Determine the (x, y) coordinate at the center of the cell enclosing the given text.  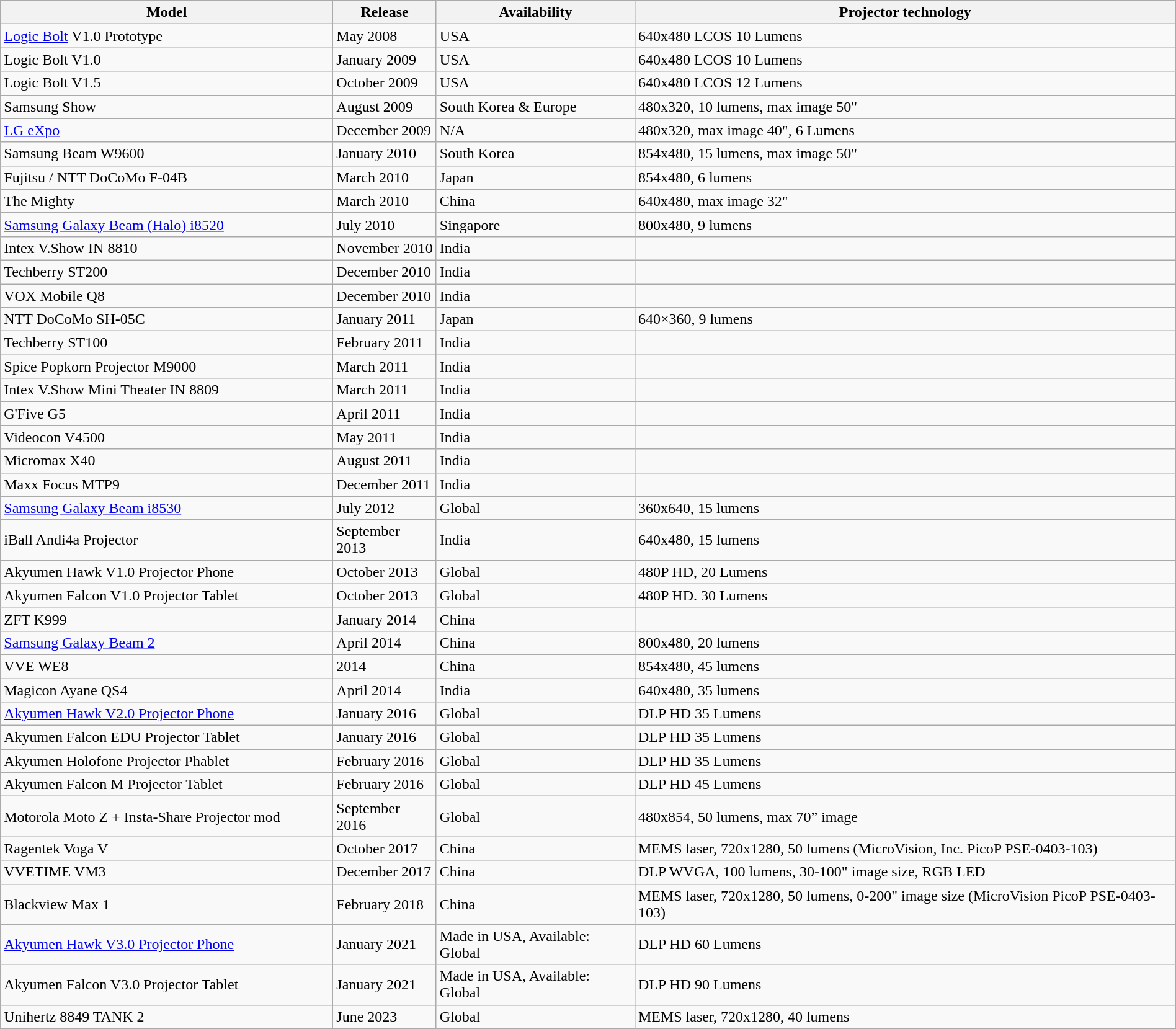
Model (167, 12)
854x480, 6 lumens (905, 177)
Intex V.Show Mini Theater IN 8809 (167, 390)
Logic Bolt V1.0 (167, 60)
Logic Bolt V1.0 Prototype (167, 36)
April 2011 (385, 414)
480x320, 10 lumens, max image 50" (905, 107)
854x480, 45 lumens (905, 666)
DLP HD 60 Lumens (905, 944)
iBall Andi4a Projector (167, 540)
July 2010 (385, 225)
800x480, 20 lumens (905, 643)
G'Five G5 (167, 414)
July 2012 (385, 508)
Akyumen Hawk V3.0 Projector Phone (167, 944)
640x480, 35 lumens (905, 690)
Singapore (535, 225)
800x480, 9 lumens (905, 225)
May 2008 (385, 36)
Motorola Moto Z + Insta-Share Projector mod (167, 816)
Akyumen Falcon V1.0 Projector Tablet (167, 595)
Akyumen Hawk V2.0 Projector Phone (167, 714)
Samsung Galaxy Beam (Halo) i8520 (167, 225)
September 2016 (385, 816)
May 2011 (385, 437)
480x854, 50 lumens, max 70” image (905, 816)
Maxx Focus MTP9 (167, 484)
VOX Mobile Q8 (167, 296)
640x480, max image 32" (905, 201)
480P HD, 20 Lumens (905, 572)
Spice Popkorn Projector M9000 (167, 367)
Fujitsu / NTT DoCoMo F-04B (167, 177)
December 2017 (385, 872)
Projector technology (905, 12)
NTT DoCoMo SH-05C (167, 319)
October 2009 (385, 83)
August 2009 (385, 107)
Samsung Beam W9600 (167, 154)
Unihertz 8849 TANK 2 (167, 1017)
Release (385, 12)
640×360, 9 lumens (905, 319)
DLP HD 45 Lumens (905, 785)
Akyumen Falcon M Projector Tablet (167, 785)
VVE WE8 (167, 666)
MEMS laser, 720x1280, 40 lumens (905, 1017)
Videocon V4500 (167, 437)
480P HD. 30 Lumens (905, 595)
Samsung Galaxy Beam 2 (167, 643)
Micromax X40 (167, 461)
January 2014 (385, 619)
January 2009 (385, 60)
Samsung Galaxy Beam i8530 (167, 508)
Techberry ST100 (167, 343)
Akyumen Holofone Projector Phablet (167, 761)
Akyumen Falcon V3.0 Projector Tablet (167, 985)
January 2010 (385, 154)
LG eXpo (167, 130)
480x320, max image 40", 6 Lumens (905, 130)
June 2023 (385, 1017)
October 2017 (385, 849)
August 2011 (385, 461)
Techberry ST200 (167, 272)
MEMS laser, 720x1280, 50 lumens (MicroVision, Inc. PicoP PSE-0403-103) (905, 849)
January 2011 (385, 319)
Blackview Max 1 (167, 904)
South Korea & Europe (535, 107)
Intex V.Show IN 8810 (167, 248)
2014 (385, 666)
ZFT K999 (167, 619)
Akyumen Falcon EDU Projector Tablet (167, 737)
DLP HD 90 Lumens (905, 985)
South Korea (535, 154)
Logic Bolt V1.5 (167, 83)
DLP WVGA, 100 lumens, 30-100" image size, RGB LED (905, 872)
Ragentek Voga V (167, 849)
854x480, 15 lumens, max image 50" (905, 154)
Magicon Ayane QS4 (167, 690)
Availability (535, 12)
February 2011 (385, 343)
December 2011 (385, 484)
December 2009 (385, 130)
640x480, 15 lumens (905, 540)
N/A (535, 130)
September 2013 (385, 540)
640x480 LCOS 12 Lumens (905, 83)
Akyumen Hawk V1.0 Projector Phone (167, 572)
The Mighty (167, 201)
February 2018 (385, 904)
MEMS laser, 720x1280, 50 lumens, 0-200" image size (MicroVision PicoP PSE-0403-103) (905, 904)
360x640, 15 lumens (905, 508)
November 2010 (385, 248)
Samsung Show (167, 107)
VVETIME VM3 (167, 872)
